Scan for the cell matching the given text and deliver its (X, Y) coordinate at center. 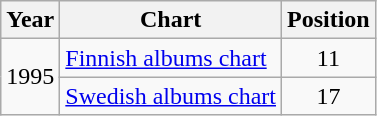
Chart (171, 20)
1995 (30, 77)
Swedish albums chart (171, 96)
Position (329, 20)
Year (30, 20)
17 (329, 96)
11 (329, 58)
Finnish albums chart (171, 58)
